Provide the [X, Y] coordinate of the cell's center where the given text is located.  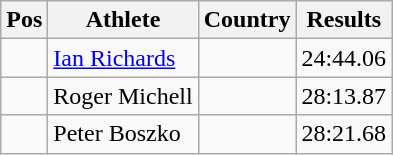
Roger Michell [123, 96]
Ian Richards [123, 58]
28:13.87 [344, 96]
Athlete [123, 20]
Country [247, 20]
Pos [24, 20]
28:21.68 [344, 134]
24:44.06 [344, 58]
Peter Boszko [123, 134]
Results [344, 20]
